Output the (X, Y) coordinate of the center of the cell containing the given text.  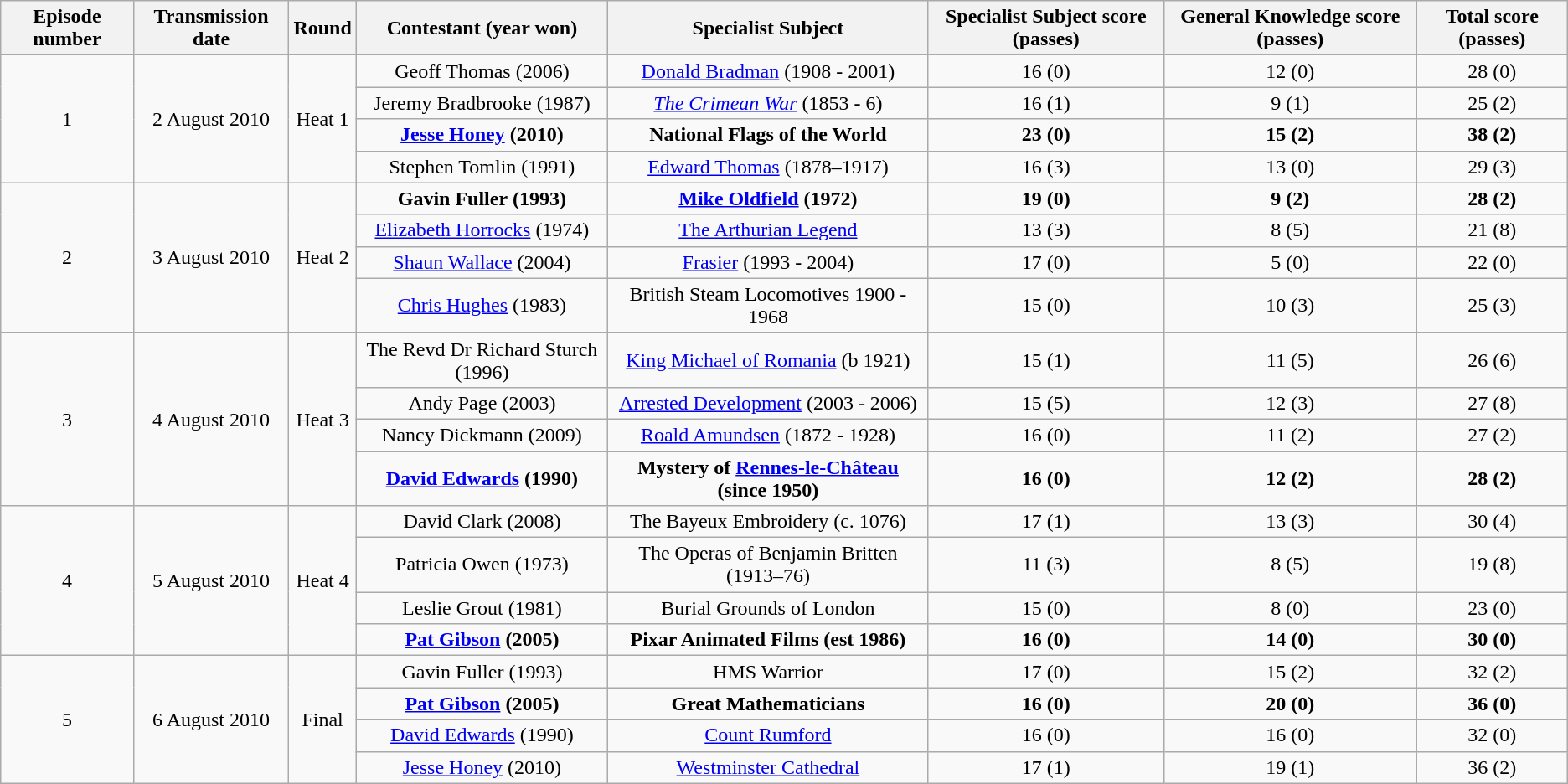
6 August 2010 (211, 720)
Mystery of Rennes-le-Château (since 1950) (767, 477)
19 (0) (1045, 199)
11 (5) (1290, 360)
3 (67, 419)
27 (2) (1492, 435)
Shaun Wallace (2004) (482, 262)
5 August 2010 (211, 581)
3 August 2010 (211, 258)
Contestant (year won) (482, 28)
Roald Amundsen (1872 - 1928) (767, 435)
15 (1) (1045, 360)
22 (0) (1492, 262)
4 August 2010 (211, 419)
11 (3) (1045, 565)
King Michael of Romania (b 1921) (767, 360)
16 (1) (1045, 103)
Total score (passes) (1492, 28)
5 (67, 720)
32 (0) (1492, 735)
Leslie Grout (1981) (482, 608)
27 (8) (1492, 403)
The Revd Dr Richard Sturch (1996) (482, 360)
11 (2) (1290, 435)
30 (0) (1492, 640)
Round (322, 28)
20 (0) (1290, 704)
21 (8) (1492, 230)
25 (3) (1492, 305)
The Operas of Benjamin Britten (1913–76) (767, 565)
10 (3) (1290, 305)
26 (6) (1492, 360)
Donald Bradman (1908 - 2001) (767, 71)
12 (2) (1290, 477)
Heat 2 (322, 258)
15 (5) (1045, 403)
Count Rumford (767, 735)
36 (2) (1492, 767)
25 (2) (1492, 103)
Final (322, 720)
13 (0) (1290, 167)
Chris Hughes (1983) (482, 305)
Specialist Subject score (passes) (1045, 28)
Transmission date (211, 28)
36 (0) (1492, 704)
2 August 2010 (211, 119)
9 (1) (1290, 103)
19 (1) (1290, 767)
14 (0) (1290, 640)
Arrested Development (2003 - 2006) (767, 403)
Pixar Animated Films (est 1986) (767, 640)
8 (0) (1290, 608)
12 (0) (1290, 71)
Heat 4 (322, 581)
38 (2) (1492, 135)
David Clark (2008) (482, 522)
Great Mathematicians (767, 704)
Mike Oldfield (1972) (767, 199)
The Crimean War (1853 - 6) (767, 103)
28 (0) (1492, 71)
Stephen Tomlin (1991) (482, 167)
Patricia Owen (1973) (482, 565)
4 (67, 581)
Nancy Dickmann (2009) (482, 435)
Frasier (1993 - 2004) (767, 262)
The Bayeux Embroidery (c. 1076) (767, 522)
HMS Warrior (767, 672)
2 (67, 258)
Heat 1 (322, 119)
General Knowledge score (passes) (1290, 28)
National Flags of the World (767, 135)
Episode number (67, 28)
Westminster Cathedral (767, 767)
9 (2) (1290, 199)
Elizabeth Horrocks (1974) (482, 230)
30 (4) (1492, 522)
The Arthurian Legend (767, 230)
5 (0) (1290, 262)
1 (67, 119)
Geoff Thomas (2006) (482, 71)
Burial Grounds of London (767, 608)
Edward Thomas (1878–1917) (767, 167)
Jeremy Bradbrooke (1987) (482, 103)
29 (3) (1492, 167)
Specialist Subject (767, 28)
Heat 3 (322, 419)
19 (8) (1492, 565)
British Steam Locomotives 1900 - 1968 (767, 305)
12 (3) (1290, 403)
32 (2) (1492, 672)
16 (3) (1045, 167)
Andy Page (2003) (482, 403)
